Pinpoint the cell where the given text exists, returning its (X, Y) midpoint coordinate. 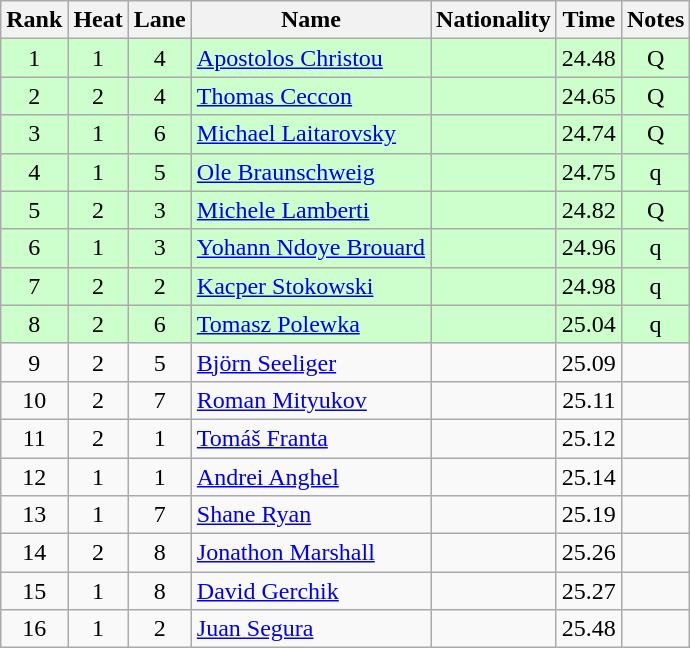
14 (34, 553)
25.26 (588, 553)
15 (34, 591)
24.96 (588, 248)
25.19 (588, 515)
16 (34, 629)
24.74 (588, 134)
Björn Seeliger (310, 362)
13 (34, 515)
Tomasz Polewka (310, 324)
24.48 (588, 58)
Thomas Ceccon (310, 96)
25.48 (588, 629)
25.12 (588, 438)
24.65 (588, 96)
Tomáš Franta (310, 438)
11 (34, 438)
Juan Segura (310, 629)
9 (34, 362)
David Gerchik (310, 591)
25.11 (588, 400)
25.04 (588, 324)
Ole Braunschweig (310, 172)
12 (34, 477)
Michele Lamberti (310, 210)
Andrei Anghel (310, 477)
Roman Mityukov (310, 400)
25.14 (588, 477)
Michael Laitarovsky (310, 134)
24.98 (588, 286)
10 (34, 400)
Nationality (494, 20)
25.27 (588, 591)
Apostolos Christou (310, 58)
Yohann Ndoye Brouard (310, 248)
Name (310, 20)
Kacper Stokowski (310, 286)
24.82 (588, 210)
Rank (34, 20)
Lane (160, 20)
24.75 (588, 172)
Notes (655, 20)
Heat (98, 20)
Time (588, 20)
25.09 (588, 362)
Shane Ryan (310, 515)
Jonathon Marshall (310, 553)
